Return the (X, Y) coordinate for the center point of the cell that contains the specified text.  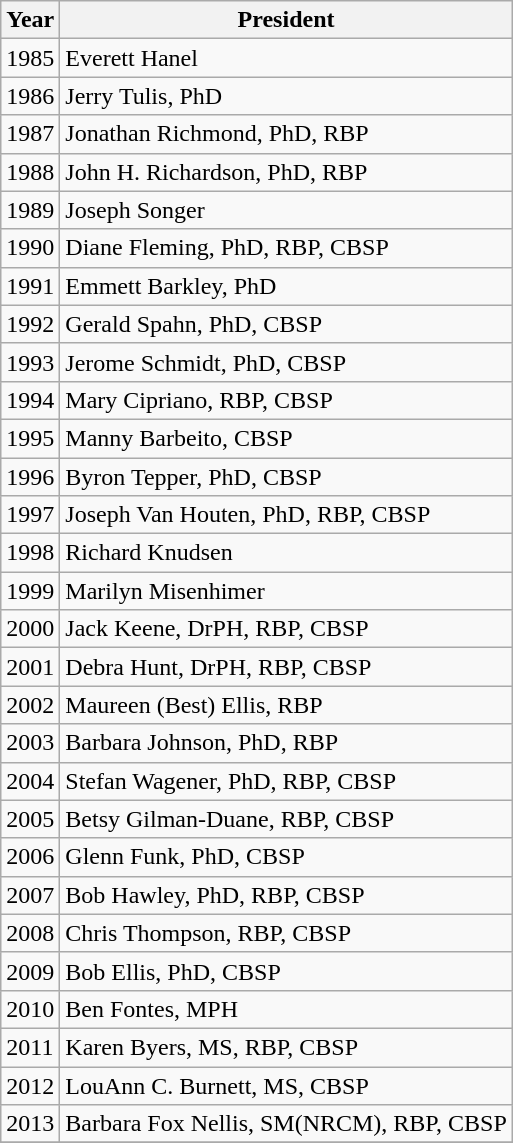
Maureen (Best) Ellis, RBP (286, 705)
Year (30, 20)
2011 (30, 1047)
Ben Fontes, MPH (286, 1009)
Marilyn Misenhimer (286, 591)
Betsy Gilman-Duane, RBP, CBSP (286, 819)
Diane Fleming, PhD, RBP, CBSP (286, 248)
1987 (30, 134)
2013 (30, 1124)
1993 (30, 362)
1999 (30, 591)
John H. Richardson, PhD, RBP (286, 172)
1995 (30, 438)
Jerome Schmidt, PhD, CBSP (286, 362)
2009 (30, 971)
Barbara Johnson, PhD, RBP (286, 743)
Jack Keene, DrPH, RBP, CBSP (286, 629)
2005 (30, 819)
1990 (30, 248)
1997 (30, 515)
1998 (30, 553)
President (286, 20)
1992 (30, 324)
2010 (30, 1009)
2007 (30, 895)
Byron Tepper, PhD, CBSP (286, 477)
LouAnn C. Burnett, MS, CBSP (286, 1085)
Jerry Tulis, PhD (286, 96)
Bob Hawley, PhD, RBP, CBSP (286, 895)
Mary Cipriano, RBP, CBSP (286, 400)
2003 (30, 743)
Joseph Songer (286, 210)
2000 (30, 629)
2012 (30, 1085)
Everett Hanel (286, 58)
1991 (30, 286)
2001 (30, 667)
1996 (30, 477)
Manny Barbeito, CBSP (286, 438)
1986 (30, 96)
Joseph Van Houten, PhD, RBP, CBSP (286, 515)
2004 (30, 781)
Chris Thompson, RBP, CBSP (286, 933)
1994 (30, 400)
Bob Ellis, PhD, CBSP (286, 971)
1985 (30, 58)
Stefan Wagener, PhD, RBP, CBSP (286, 781)
1988 (30, 172)
Richard Knudsen (286, 553)
2002 (30, 705)
Debra Hunt, DrPH, RBP, CBSP (286, 667)
Barbara Fox Nellis, SM(NRCM), RBP, CBSP (286, 1124)
Emmett Barkley, PhD (286, 286)
Jonathan Richmond, PhD, RBP (286, 134)
2008 (30, 933)
Gerald Spahn, PhD, CBSP (286, 324)
Glenn Funk, PhD, CBSP (286, 857)
1989 (30, 210)
Karen Byers, MS, RBP, CBSP (286, 1047)
2006 (30, 857)
